Search for the cell housing the specified text and yield its (x, y) center coordinate. 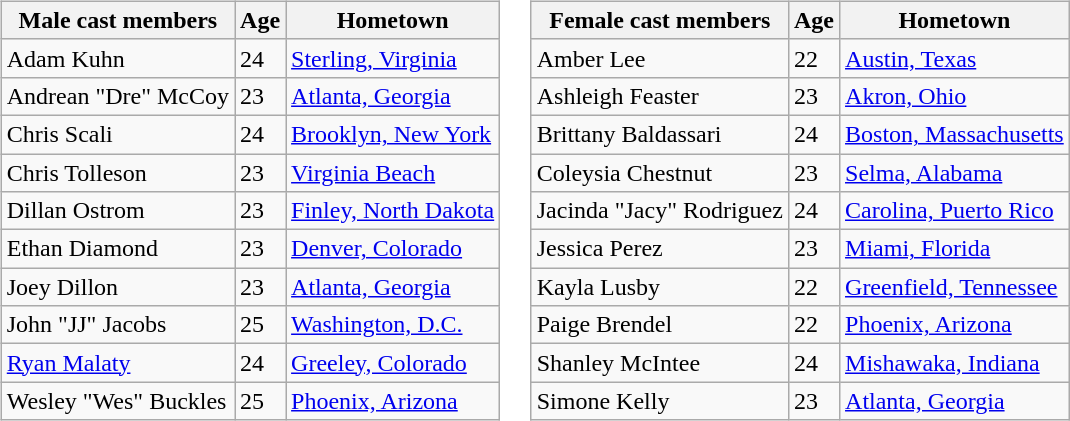
Chris Scali (118, 134)
Greenfield, Tennessee (955, 287)
Jessica Perez (660, 249)
Austin, Texas (955, 58)
Male cast members (118, 20)
Kayla Lusby (660, 287)
Coleysia Chestnut (660, 173)
Brooklyn, New York (393, 134)
Miami, Florida (955, 249)
Greeley, Colorado (393, 363)
Washington, D.C. (393, 325)
Chris Tolleson (118, 173)
Carolina, Puerto Rico (955, 211)
Female cast members (660, 20)
Dillan Ostrom (118, 211)
Amber Lee (660, 58)
Ashleigh Feaster (660, 96)
Finley, North Dakota (393, 211)
Selma, Alabama (955, 173)
Andrean "Dre" McCoy (118, 96)
Boston, Massachusetts (955, 134)
Adam Kuhn (118, 58)
Akron, Ohio (955, 96)
Paige Brendel (660, 325)
Joey Dillon (118, 287)
Wesley "Wes" Buckles (118, 401)
Jacinda "Jacy" Rodriguez (660, 211)
John "JJ" Jacobs (118, 325)
Virginia Beach (393, 173)
Ryan Malaty (118, 363)
Shanley McIntee (660, 363)
Simone Kelly (660, 401)
Brittany Baldassari (660, 134)
Denver, Colorado (393, 249)
Ethan Diamond (118, 249)
Sterling, Virginia (393, 58)
Mishawaka, Indiana (955, 363)
